Search for the cell housing the specified text and yield its [x, y] center coordinate. 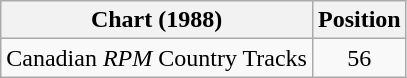
Canadian RPM Country Tracks [157, 58]
56 [359, 58]
Position [359, 20]
Chart (1988) [157, 20]
